Pinpoint the cell where the given text exists, returning its (x, y) midpoint coordinate. 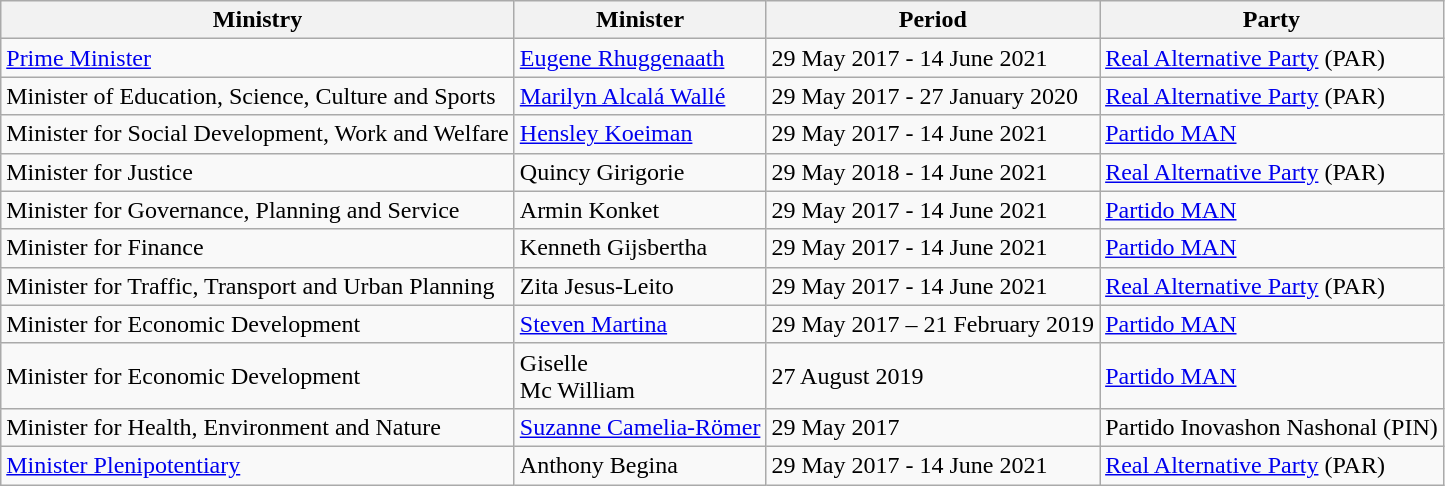
27 August 2019 (933, 376)
Period (933, 20)
Zita Jesus-Leito (640, 286)
Minister for Social Development, Work and Welfare (258, 134)
Anthony Begina (640, 465)
Giselle Mc William (640, 376)
Eugene Rhuggenaath (640, 58)
Minister for Justice (258, 172)
Hensley Koeiman (640, 134)
Party (1272, 20)
29 May 2017 – 21 February 2019 (933, 324)
Minister Plenipotentiary (258, 465)
Armin Konket (640, 210)
Minister for Governance, Planning and Service (258, 210)
Kenneth Gijsbertha (640, 248)
Suzanne Camelia-Römer (640, 427)
Partido Inovashon Nashonal (PIN) (1272, 427)
29 May 2017 - 27 January 2020 (933, 96)
Steven Martina (640, 324)
Quincy Girigorie (640, 172)
29 May 2017 (933, 427)
Minister for Health, Environment and Nature (258, 427)
Ministry (258, 20)
Minister (640, 20)
Prime Minister (258, 58)
Marilyn Alcalá Wallé (640, 96)
Minister of Education, Science, Culture and Sports (258, 96)
Minister for Traffic, Transport and Urban Planning (258, 286)
29 May 2018 - 14 June 2021 (933, 172)
Minister for Finance (258, 248)
